Detect which cell encompasses the target text, then output its (x, y) center coordinate. 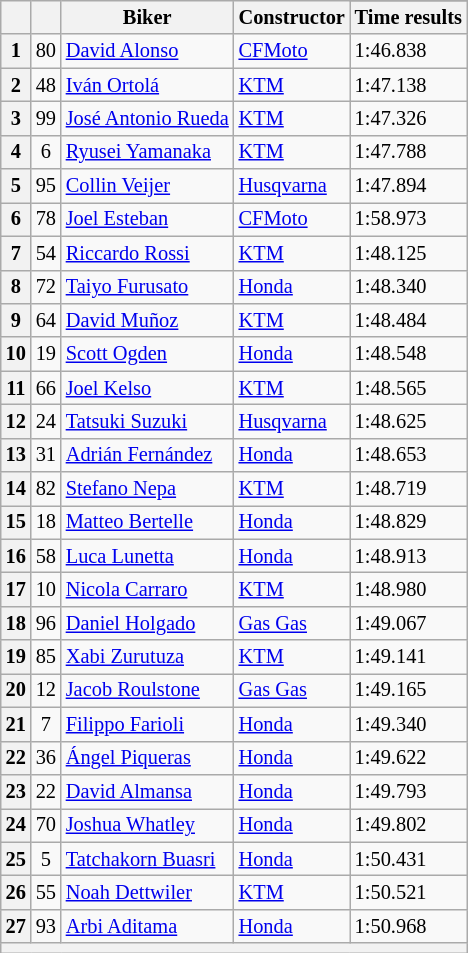
Matteo Bertelle (148, 522)
Time results (408, 17)
85 (46, 657)
2 (16, 85)
1:47.894 (408, 186)
48 (46, 85)
1:48.625 (408, 421)
Stefano Nepa (148, 489)
Daniel Holgado (148, 623)
Filippo Farioli (148, 724)
64 (46, 320)
4 (16, 152)
1:48.125 (408, 253)
Adrián Fernández (148, 455)
25 (16, 859)
1:49.622 (408, 758)
1:49.802 (408, 825)
1:49.165 (408, 690)
8 (16, 287)
14 (16, 489)
17 (16, 589)
Ryusei Yamanaka (148, 152)
1:50.968 (408, 926)
Xabi Zurutuza (148, 657)
20 (16, 690)
96 (46, 623)
1:48.913 (408, 556)
Tatsuki Suzuki (148, 421)
1:48.829 (408, 522)
Taiyo Furusato (148, 287)
Ángel Piqueras (148, 758)
99 (46, 118)
1:47.788 (408, 152)
David Alonso (148, 51)
Riccardo Rossi (148, 253)
23 (16, 791)
Constructor (292, 17)
21 (16, 724)
1:58.973 (408, 219)
72 (46, 287)
Luca Lunetta (148, 556)
1:47.138 (408, 85)
1:49.793 (408, 791)
Joel Esteban (148, 219)
1:50.521 (408, 892)
80 (46, 51)
3 (16, 118)
1:48.548 (408, 354)
Tatchakorn Buasri (148, 859)
93 (46, 926)
54 (46, 253)
66 (46, 388)
1:46.838 (408, 51)
Jacob Roulstone (148, 690)
Biker (148, 17)
Arbi Aditama (148, 926)
31 (46, 455)
1:49.067 (408, 623)
11 (16, 388)
27 (16, 926)
David Muñoz (148, 320)
1:48.565 (408, 388)
Nicola Carraro (148, 589)
15 (16, 522)
55 (46, 892)
Iván Ortolá (148, 85)
82 (46, 489)
1:49.141 (408, 657)
Joshua Whatley (148, 825)
1 (16, 51)
1:48.719 (408, 489)
1:49.340 (408, 724)
1:48.653 (408, 455)
1:47.326 (408, 118)
16 (16, 556)
58 (46, 556)
36 (46, 758)
78 (46, 219)
26 (16, 892)
David Almansa (148, 791)
Noah Dettwiler (148, 892)
13 (16, 455)
70 (46, 825)
95 (46, 186)
1:48.980 (408, 589)
José Antonio Rueda (148, 118)
1:50.431 (408, 859)
1:48.484 (408, 320)
Collin Veijer (148, 186)
Scott Ogden (148, 354)
1:48.340 (408, 287)
9 (16, 320)
Joel Kelso (148, 388)
